Return (X, Y) of the center of cell containing provided text 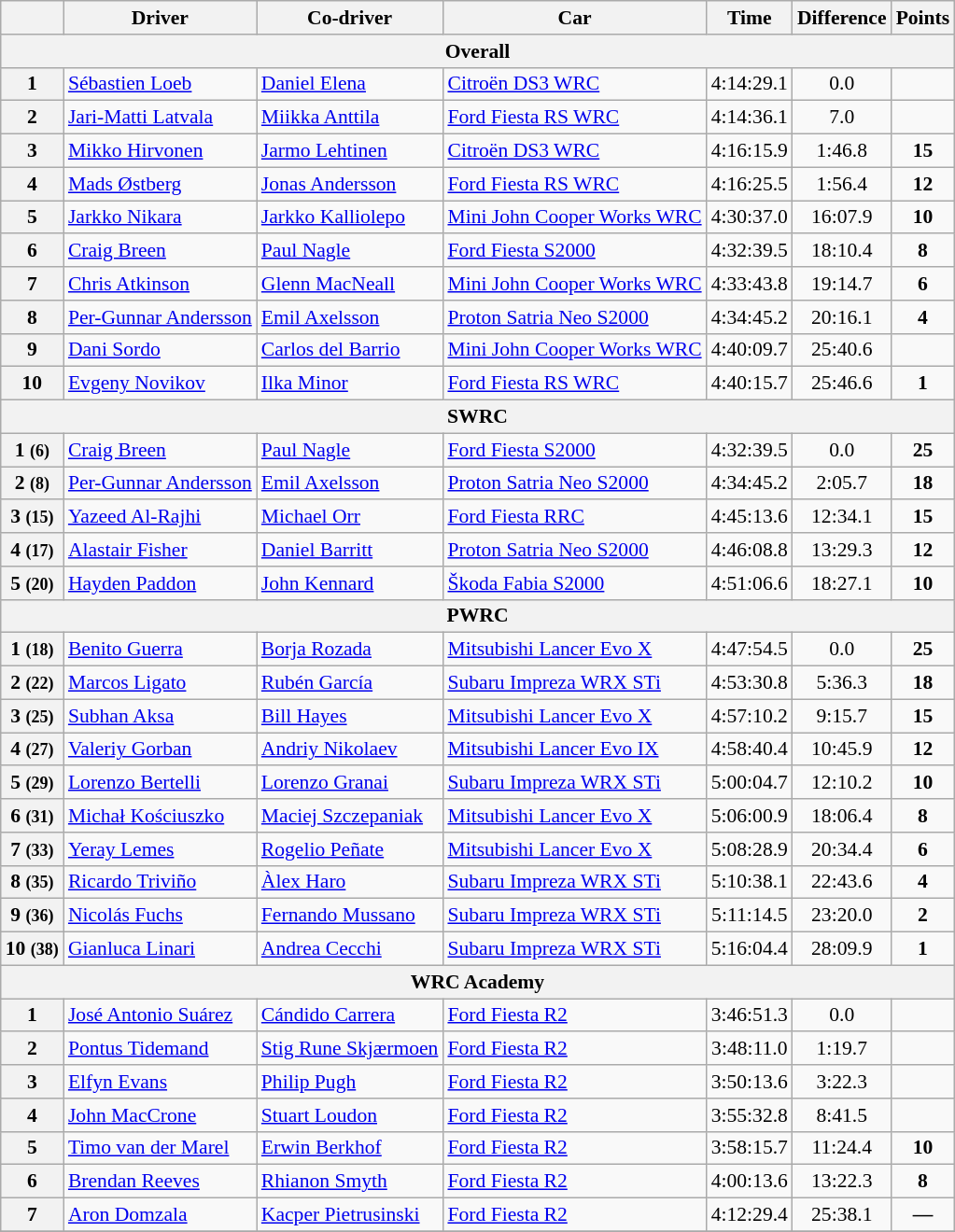
Maciej Szczepaniak (350, 816)
Rhianon Smyth (350, 1182)
Valeriy Gorban (161, 749)
Miikka Anttila (350, 118)
Overall (478, 51)
13:29.3 (842, 550)
2:05.7 (842, 483)
1:56.4 (842, 184)
25:38.1 (842, 1215)
Andriy Nikolaev (350, 749)
4:12:29.4 (750, 1215)
John Kennard (350, 583)
Lorenzo Granai (350, 783)
Yeray Lemes (161, 849)
4:40:15.7 (750, 384)
1:19.7 (842, 1049)
5 (29) (32, 783)
Rubén García (350, 683)
2 (8) (32, 483)
Jarkko Nikara (161, 217)
WRC Academy (478, 982)
Elfyn Evans (161, 1082)
José Antonio Suárez (161, 1015)
18:27.1 (842, 583)
3:55:32.8 (750, 1115)
Ford Fiesta RRC (574, 517)
Cándido Carrera (350, 1015)
Subhan Aksa (161, 716)
6 (31) (32, 816)
Michał Kościuszko (161, 816)
4:30:37.0 (750, 217)
20:16.1 (842, 317)
Ilka Minor (350, 384)
10:45.9 (842, 749)
Timo van der Marel (161, 1148)
John MacCrone (161, 1115)
5:08:28.9 (750, 849)
Co-driver (350, 18)
Bill Hayes (350, 716)
7 (33) (32, 849)
4 (27) (32, 749)
8 (35) (32, 882)
4:40:09.7 (750, 350)
Carlos del Barrio (350, 350)
PWRC (478, 616)
5:16:04.4 (750, 949)
Stig Rune Skjærmoen (350, 1049)
Benito Guerra (161, 650)
9 (32, 350)
Mikko Hirvonen (161, 151)
4:53:30.8 (750, 683)
7.0 (842, 118)
23:20.0 (842, 916)
Difference (842, 18)
5:11:14.5 (750, 916)
Evgeny Novikov (161, 384)
Car (574, 18)
2 (22) (32, 683)
18:06.4 (842, 816)
Fernando Mussano (350, 916)
4:57:10.2 (750, 716)
11:24.4 (842, 1148)
Jonas Andersson (350, 184)
Lorenzo Bertelli (161, 783)
Kacper Pietrusinski (350, 1215)
9 (36) (32, 916)
Michael Orr (350, 517)
Aron Domzala (161, 1215)
25:40.6 (842, 350)
9:15.7 (842, 716)
Andrea Cecchi (350, 949)
1:46.8 (842, 151)
5:10:38.1 (750, 882)
4:14:29.1 (750, 84)
3:50:13.6 (750, 1082)
5:06:00.9 (750, 816)
4:58:40.4 (750, 749)
22:43.6 (842, 882)
Driver (161, 18)
4:16:25.5 (750, 184)
12:10.2 (842, 783)
19:14.7 (842, 284)
18:10.4 (842, 251)
4:16:15.9 (750, 151)
3:22.3 (842, 1082)
Jari-Matti Latvala (161, 118)
5 (20) (32, 583)
Mads Østberg (161, 184)
— (923, 1215)
Erwin Berkhof (350, 1148)
4:47:54.5 (750, 650)
Mitsubishi Lancer Evo IX (574, 749)
Jarkko Kalliolepo (350, 217)
Alastair Fisher (161, 550)
Glenn MacNeall (350, 284)
4:33:43.8 (750, 284)
SWRC (478, 417)
Brendan Reeves (161, 1182)
Daniel Barritt (350, 550)
Daniel Elena (350, 84)
Jarmo Lehtinen (350, 151)
12:34.1 (842, 517)
4 (17) (32, 550)
28:09.9 (842, 949)
3:46:51.3 (750, 1015)
Philip Pugh (350, 1082)
4:46:08.8 (750, 550)
8:41.5 (842, 1115)
4:45:13.6 (750, 517)
Yazeed Al-Rajhi (161, 517)
3:48:11.0 (750, 1049)
Àlex Haro (350, 882)
4:51:06.6 (750, 583)
13:22.3 (842, 1182)
Time (750, 18)
5:36.3 (842, 683)
Ricardo Triviño (161, 882)
Škoda Fabia S2000 (574, 583)
Rogelio Peñate (350, 849)
Hayden Paddon (161, 583)
25:46.6 (842, 384)
Stuart Loudon (350, 1115)
20:34.4 (842, 849)
10 (38) (32, 949)
3:58:15.7 (750, 1148)
16:07.9 (842, 217)
4:00:13.6 (750, 1182)
Borja Rozada (350, 650)
3 (25) (32, 716)
1 (6) (32, 450)
Dani Sordo (161, 350)
Sébastien Loeb (161, 84)
Chris Atkinson (161, 284)
Marcos Ligato (161, 683)
4:14:36.1 (750, 118)
Points (923, 18)
Nicolás Fuchs (161, 916)
Gianluca Linari (161, 949)
3 (15) (32, 517)
Pontus Tidemand (161, 1049)
1 (18) (32, 650)
5:00:04.7 (750, 783)
